For the text-containing cell, return its midpoint in (x, y) coordinate format. 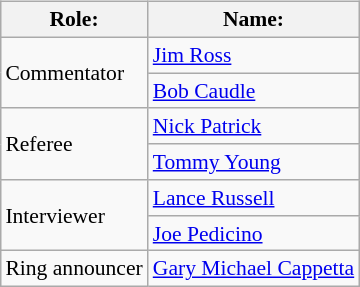
Jim Ross (254, 55)
Referee (74, 144)
Commentator (74, 72)
Bob Caudle (254, 91)
Name: (254, 20)
Joe Pedicino (254, 233)
Ring announcer (74, 269)
Tommy Young (254, 162)
Lance Russell (254, 198)
Gary Michael Cappetta (254, 269)
Nick Patrick (254, 126)
Role: (74, 20)
Interviewer (74, 216)
